Pinpoint the cell where the given text exists, returning its (x, y) midpoint coordinate. 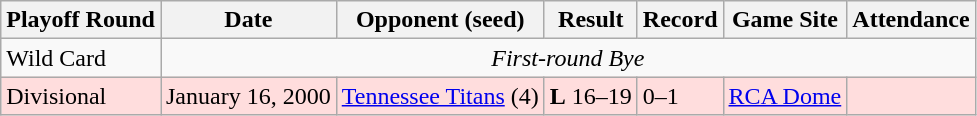
First-round Bye (568, 58)
RCA Dome (785, 96)
Date (248, 20)
Wild Card (81, 58)
Game Site (785, 20)
Divisional (81, 96)
Attendance (911, 20)
Result (590, 20)
Record (680, 20)
Tennessee Titans (4) (440, 96)
Opponent (seed) (440, 20)
L 16–19 (590, 96)
Playoff Round (81, 20)
0–1 (680, 96)
January 16, 2000 (248, 96)
